Return (x, y) of the center of cell containing provided text 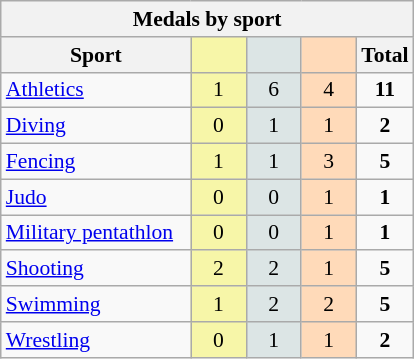
11 (384, 90)
Shooting (96, 269)
Diving (96, 126)
4 (328, 90)
Swimming (96, 304)
3 (328, 162)
Fencing (96, 162)
6 (274, 90)
Judo (96, 197)
Sport (96, 55)
Athletics (96, 90)
Wrestling (96, 340)
Medals by sport (208, 19)
Military pentathlon (96, 233)
Total (384, 55)
